Provide the (x, y) coordinate of the cell's center where the given text is located.  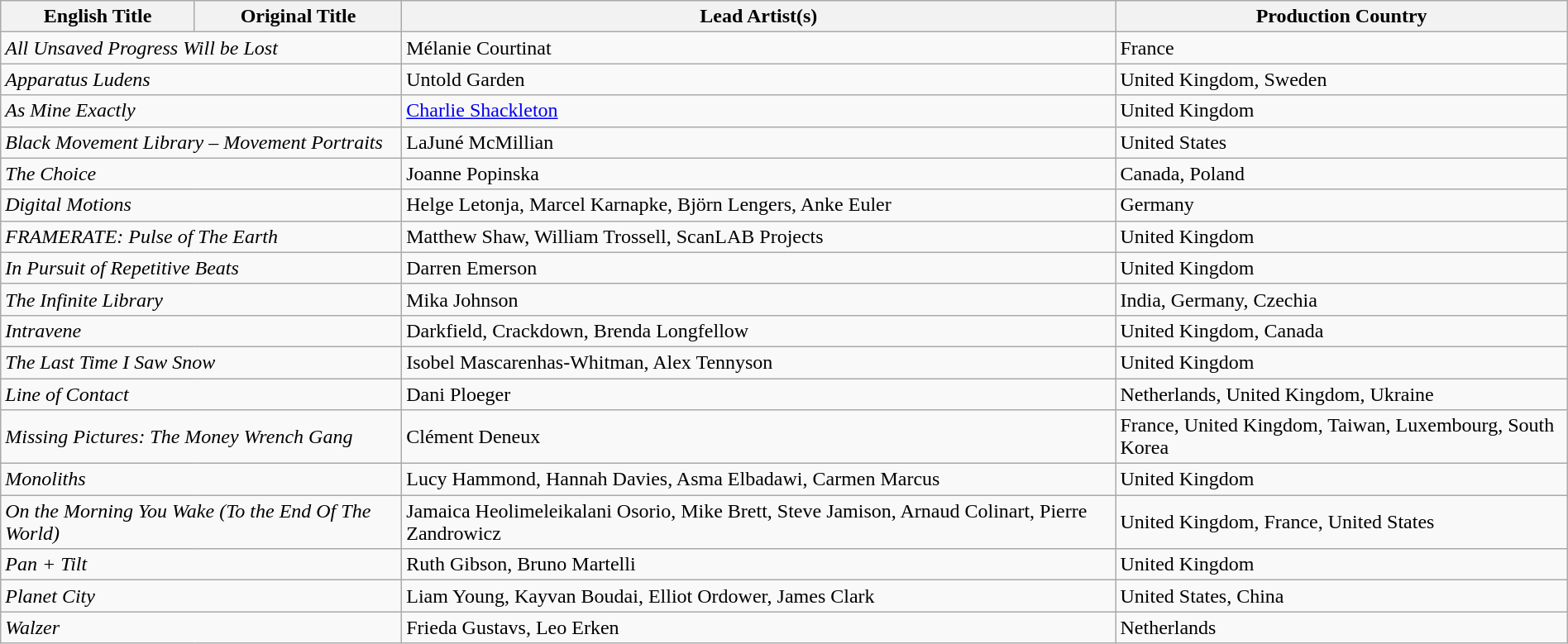
Isobel Mascarenhas-Whitman, Alex Tennyson (759, 362)
Helge Letonja, Marcel Karnapke, Björn Lengers, Anke Euler (759, 205)
Lucy Hammond, Hannah Davies, Asma Elbadawi, Carmen Marcus (759, 479)
Mélanie Courtinat (759, 48)
Planet City (202, 596)
United States, China (1341, 596)
Untold Garden (759, 79)
Black Movement Library – Movement Portraits (202, 142)
Canada, Poland (1341, 174)
Clément Deneux (759, 436)
United Kingdom, Sweden (1341, 79)
Original Title (298, 17)
English Title (98, 17)
Liam Young, Kayvan Boudai, Elliot Ordower, James Clark (759, 596)
Dani Ploeger (759, 394)
Netherlands (1341, 627)
Frieda Gustavs, Leo Erken (759, 627)
France (1341, 48)
Walzer (202, 627)
As Mine Exactly (202, 111)
FRAMERATE: Pulse of The Earth (202, 236)
Jamaica Heolimeleikalani Osorio, Mike Brett, Steve Jamison, Arnaud Colinart, Pierre Zandrowicz (759, 522)
Netherlands, United Kingdom, Ukraine (1341, 394)
Monoliths (202, 479)
France, United Kingdom, Taiwan, Luxembourg, South Korea (1341, 436)
United States (1341, 142)
India, Germany, Czechia (1341, 299)
Ruth Gibson, Bruno Martelli (759, 565)
Line of Contact (202, 394)
Germany (1341, 205)
Lead Artist(s) (759, 17)
United Kingdom, France, United States (1341, 522)
Apparatus Ludens (202, 79)
United Kingdom, Canada (1341, 331)
Mika Johnson (759, 299)
All Unsaved Progress Will be Lost (202, 48)
Intravene (202, 331)
On the Morning You Wake (To the End Of The World) (202, 522)
The Infinite Library (202, 299)
Matthew Shaw, William Trossell, ScanLAB Projects (759, 236)
Missing Pictures: The Money Wrench Gang (202, 436)
The Choice (202, 174)
The Last Time I Saw Snow (202, 362)
Pan + Tilt (202, 565)
Production Country (1341, 17)
Darkfield, Crackdown, Brenda Longfellow (759, 331)
In Pursuit of Repetitive Beats (202, 268)
Digital Motions (202, 205)
Joanne Popinska (759, 174)
Charlie Shackleton (759, 111)
Darren Emerson (759, 268)
LaJuné McMillian (759, 142)
